Provide the (X, Y) coordinate of the cell's center where the given text is located.  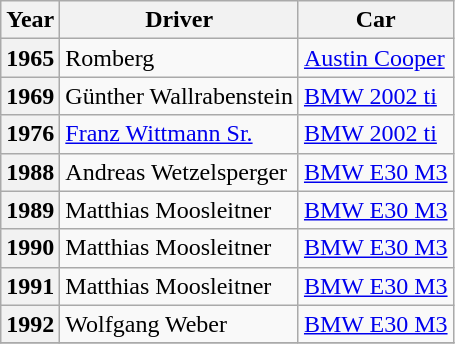
Year (30, 20)
1965 (30, 58)
Driver (180, 20)
Franz Wittmann Sr. (180, 134)
1989 (30, 210)
Car (376, 20)
Austin Cooper (376, 58)
Wolfgang Weber (180, 324)
1991 (30, 286)
1976 (30, 134)
Günther Wallrabenstein (180, 96)
1990 (30, 248)
Romberg (180, 58)
1969 (30, 96)
1992 (30, 324)
Andreas Wetzelsperger (180, 172)
1988 (30, 172)
